Provide the (x, y) coordinate of the cell's center where the given text is located.  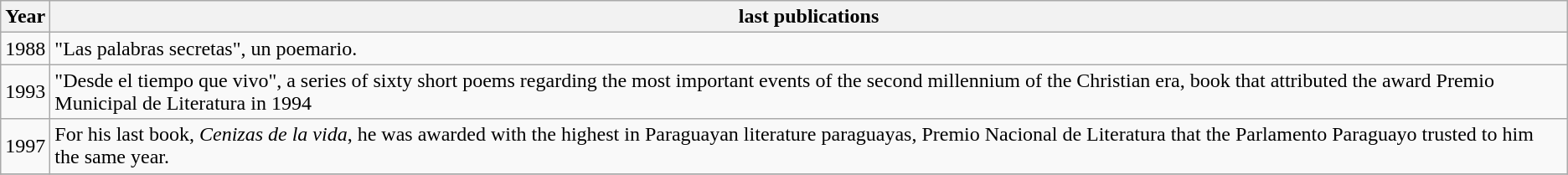
1997 (25, 146)
"Las palabras secretas", un poemario. (809, 49)
last publications (809, 17)
Year (25, 17)
1993 (25, 92)
1988 (25, 49)
